Determine the (X, Y) coordinate at the center of the cell enclosing the given text.  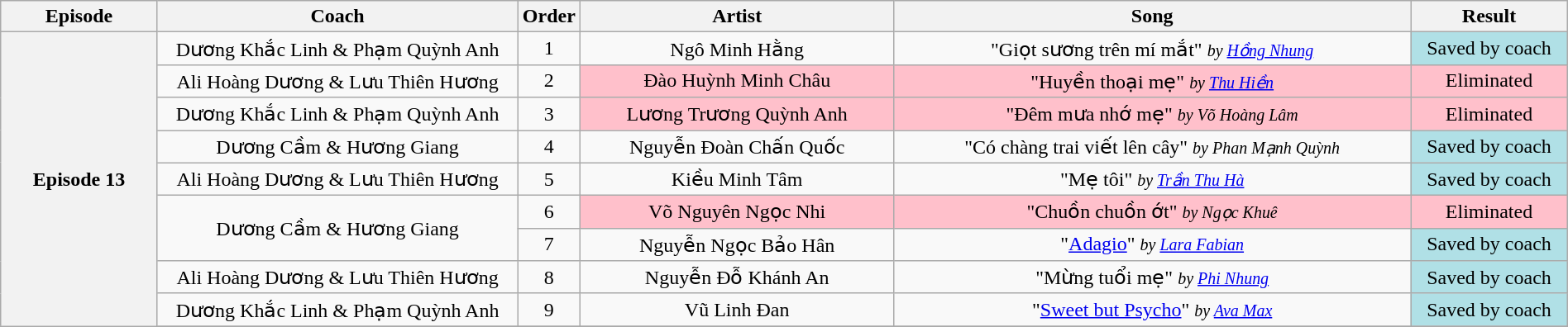
2 (549, 81)
Ngô Minh Hằng (738, 49)
7 (549, 244)
1 (549, 49)
Lương Trương Quỳnh Anh (738, 114)
Nguyễn Đỗ Khánh An (738, 277)
"Huyền thoại mẹ" by Thu Hiền (1153, 81)
Đào Huỳnh Minh Châu (738, 81)
8 (549, 277)
Kiều Minh Tâm (738, 179)
"Chuồn chuồn ớt" by Ngọc Khuê (1153, 212)
5 (549, 179)
Result (1489, 17)
Vũ Linh Đan (738, 310)
"Mẹ tôi" by Trần Thu Hà (1153, 179)
Artist (738, 17)
Võ Nguyên Ngọc Nhi (738, 212)
Order (549, 17)
"Giọt sương trên mí mắt" by Hồng Nhung (1153, 49)
"Mừng tuổi mẹ" by Phi Nhung (1153, 277)
Episode (79, 17)
9 (549, 310)
"Adagio" by Lara Fabian (1153, 244)
"Có chàng trai viết lên cây" by Phan Mạnh Quỳnh (1153, 147)
Episode 13 (79, 179)
Nguyễn Ngọc Bảo Hân (738, 244)
Nguyễn Đoàn Chấn Quốc (738, 147)
Coach (337, 17)
6 (549, 212)
3 (549, 114)
Song (1153, 17)
"Sweet but Psycho" by Ava Max (1153, 310)
"Đêm mưa nhớ mẹ" by Võ Hoàng Lâm (1153, 114)
4 (549, 147)
